From the cell containing the given text, extract its center point as (X, Y) coordinate. 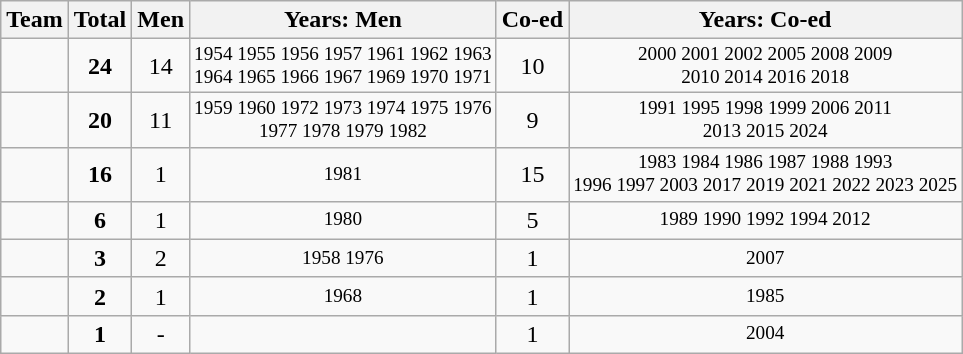
1958 1976 (344, 258)
Total (100, 20)
16 (100, 174)
20 (100, 120)
- (161, 334)
11 (161, 120)
1981 (344, 174)
Co-ed (532, 20)
Years: Men (344, 20)
14 (161, 66)
3 (100, 258)
10 (532, 66)
15 (532, 174)
Years: Co-ed (766, 20)
6 (100, 220)
Men (161, 20)
2004 (766, 334)
1989 1990 1992 1994 2012 (766, 220)
1991 1995 1998 1999 2006 2011 2013 2015 2024 (766, 120)
1959 1960 1972 1973 1974 1975 1976 1977 1978 1979 1982 (344, 120)
1983 1984 1986 1987 1988 1993 1996 1997 2003 2017 2019 2021 2022 2023 2025 (766, 174)
1968 (344, 296)
1980 (344, 220)
1954 1955 1956 1957 1961 1962 1963 1964 1965 1966 1967 1969 1970 1971 (344, 66)
2000 2001 2002 2005 2008 2009 2010 2014 2016 2018 (766, 66)
Team (35, 20)
1985 (766, 296)
24 (100, 66)
5 (532, 220)
9 (532, 120)
2007 (766, 258)
